Return (X, Y) of the center of cell containing provided text 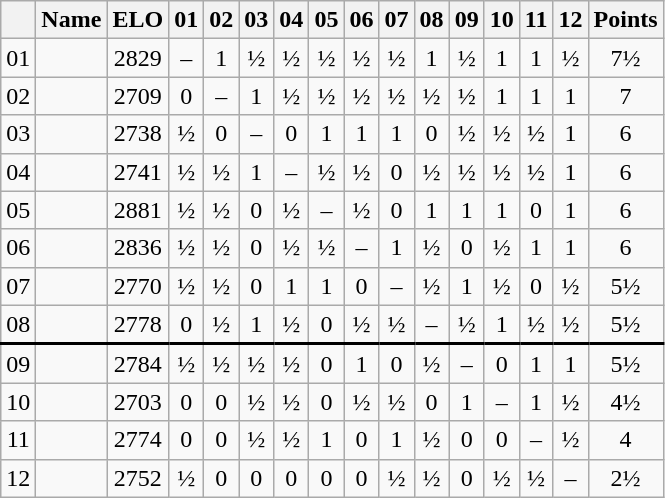
2741 (138, 172)
2703 (138, 402)
2829 (138, 58)
2709 (138, 96)
Name (72, 20)
2752 (138, 478)
ELO (138, 20)
2836 (138, 248)
2770 (138, 286)
7½ (626, 58)
2881 (138, 210)
2778 (138, 324)
2774 (138, 440)
2738 (138, 134)
4½ (626, 402)
Points (626, 20)
2784 (138, 364)
4 (626, 440)
2½ (626, 478)
7 (626, 96)
